Locate the cell with the specified text and output its (x, y) center coordinate. 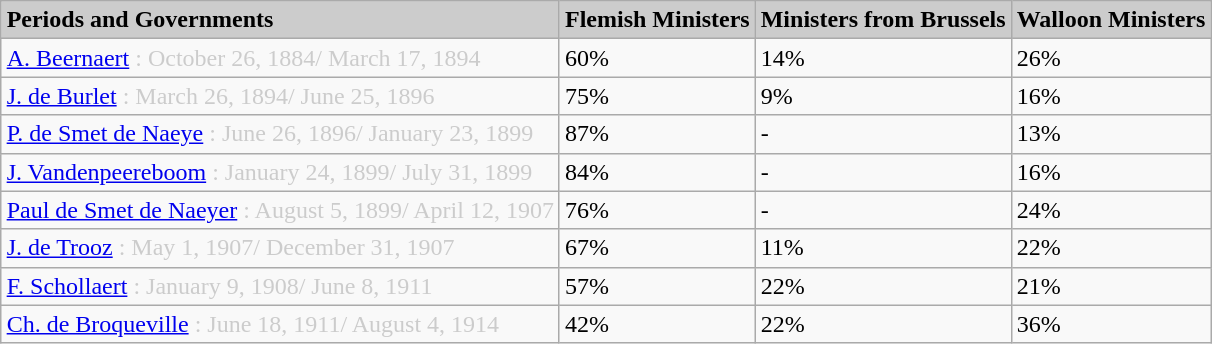
75% (657, 96)
21% (1111, 286)
Paul de Smet de Naeyer : August 5, 1899/ April 12, 1907 (280, 210)
57% (657, 286)
24% (1111, 210)
9% (883, 96)
67% (657, 248)
Flemish Ministers (657, 20)
60% (657, 58)
Periods and Governments (280, 20)
J. de Trooz : May 1, 1907/ December 31, 1907 (280, 248)
A. Beernaert : October 26, 1884/ March 17, 1894 (280, 58)
26% (1111, 58)
F. Schollaert : January 9, 1908/ June 8, 1911 (280, 286)
36% (1111, 324)
J. de Burlet : March 26, 1894/ June 25, 1896 (280, 96)
14% (883, 58)
Ch. de Broqueville : June 18, 1911/ August 4, 1914 (280, 324)
84% (657, 172)
42% (657, 324)
P. de Smet de Naeye : June 26, 1896/ January 23, 1899 (280, 134)
76% (657, 210)
J. Vandenpeereboom : January 24, 1899/ July 31, 1899 (280, 172)
13% (1111, 134)
Walloon Ministers (1111, 20)
11% (883, 248)
Ministers from Brussels (883, 20)
87% (657, 134)
